Capture the cell that displays the provided text and extract its [X, Y] central coordinate. 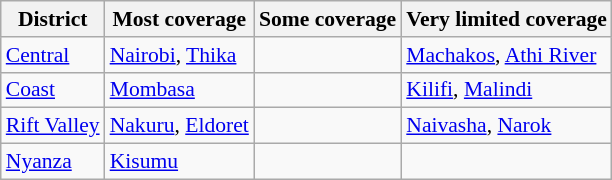
Central [53, 55]
Mombasa [180, 90]
Nyanza [53, 162]
Nakuru, Eldoret [180, 126]
Naivasha, Narok [506, 126]
Very limited coverage [506, 19]
Coast [53, 90]
Kilifi, Malindi [506, 90]
District [53, 19]
Nairobi, Thika [180, 55]
Machakos, Athi River [506, 55]
Kisumu [180, 162]
Rift Valley [53, 126]
Some coverage [328, 19]
Most coverage [180, 19]
